Extract the [X, Y] coordinate from the center of the cell holding the provided text.  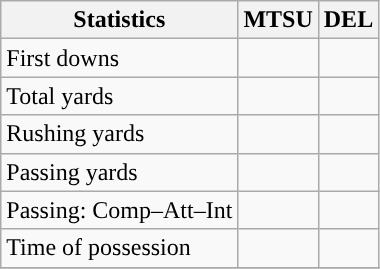
MTSU [278, 20]
Total yards [120, 96]
Passing yards [120, 172]
DEL [348, 20]
Passing: Comp–Att–Int [120, 210]
Statistics [120, 20]
First downs [120, 58]
Time of possession [120, 248]
Rushing yards [120, 134]
